Scan for the cell matching the given text and deliver its (x, y) coordinate at center. 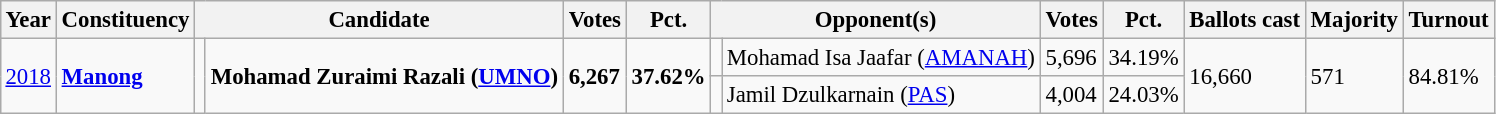
5,696 (1072, 57)
Majority (1354, 20)
Mohamad Isa Jaafar (AMANAH) (882, 57)
84.81% (1448, 76)
Ballots cast (1244, 20)
Constituency (125, 20)
Turnout (1448, 20)
16,660 (1244, 76)
571 (1354, 76)
Year (28, 20)
Mohamad Zuraimi Razali (UMNO) (384, 76)
Candidate (380, 20)
Opponent(s) (876, 20)
Manong (125, 76)
37.62% (668, 76)
2018 (28, 76)
6,267 (594, 76)
34.19% (1144, 57)
24.03% (1144, 95)
Jamil Dzulkarnain (PAS) (882, 95)
4,004 (1072, 95)
